Locate the cell with the specified text and output its (x, y) center coordinate. 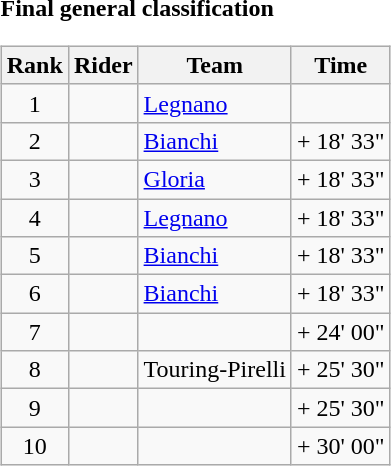
2 (34, 141)
6 (34, 294)
7 (34, 332)
Time (340, 65)
Gloria (214, 179)
5 (34, 256)
Touring-Pirelli (214, 370)
8 (34, 370)
+ 24' 00" (340, 332)
+ 30' 00" (340, 446)
1 (34, 103)
4 (34, 217)
3 (34, 179)
Rank (34, 65)
10 (34, 446)
9 (34, 408)
Team (214, 65)
Rider (103, 65)
